Provide the (x, y) coordinate of the cell's center where the given text is located.  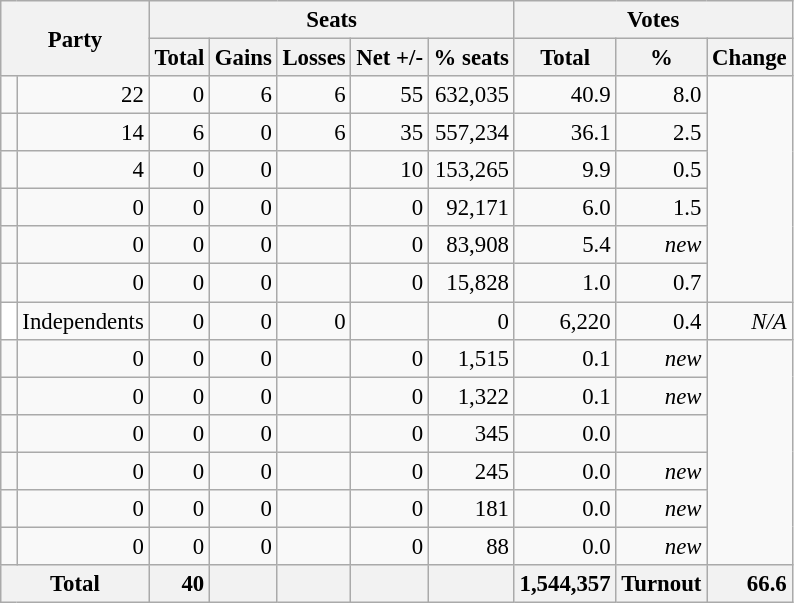
0.4 (662, 321)
% seats (471, 58)
92,171 (471, 208)
6.0 (565, 208)
15,828 (471, 283)
Party (75, 38)
Net +/- (390, 58)
14 (83, 133)
6,220 (565, 321)
1,515 (471, 358)
40.9 (565, 95)
181 (471, 509)
10 (390, 170)
0.5 (662, 170)
557,234 (471, 133)
Change (750, 58)
40 (179, 584)
Gains (244, 58)
5.4 (565, 245)
632,035 (471, 95)
88 (471, 546)
22 (83, 95)
153,265 (471, 170)
1.5 (662, 208)
Seats (332, 20)
Votes (653, 20)
36.1 (565, 133)
% (662, 58)
Losses (314, 58)
N/A (750, 321)
1,544,357 (565, 584)
345 (471, 433)
245 (471, 471)
8.0 (662, 95)
66.6 (750, 584)
4 (83, 170)
0.7 (662, 283)
35 (390, 133)
1.0 (565, 283)
2.5 (662, 133)
Turnout (662, 584)
55 (390, 95)
Independents (83, 321)
83,908 (471, 245)
1,322 (471, 396)
9.9 (565, 170)
